Locate the cell with the specified text and output its [X, Y] center coordinate. 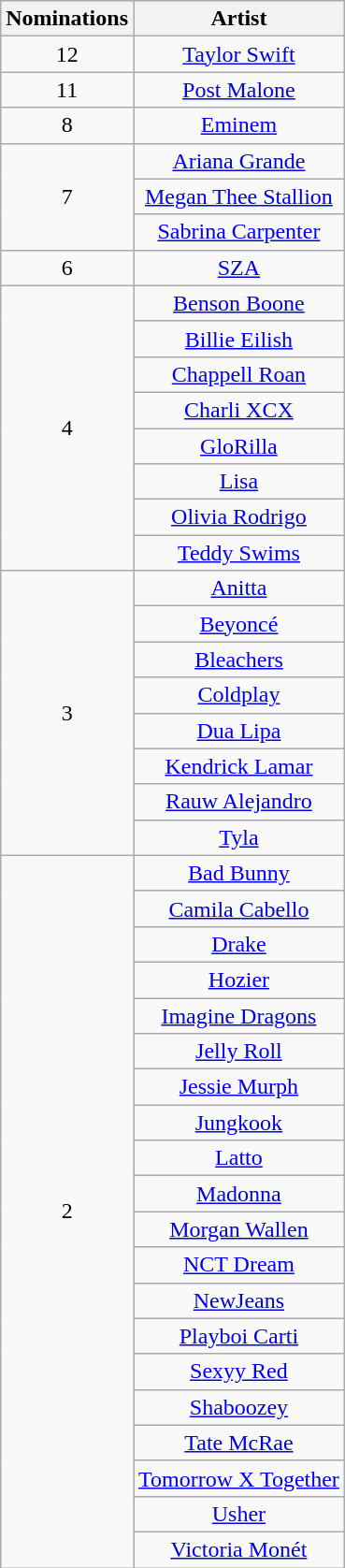
Charli XCX [238, 410]
Sabrina Carpenter [238, 232]
Lisa [238, 482]
Taylor Swift [238, 54]
Chappell Roan [238, 374]
GloRilla [238, 446]
Nominations [67, 19]
8 [67, 125]
Beyoncé [238, 624]
Victoria Monét [238, 1549]
Ariana Grande [238, 161]
Tomorrow X Together [238, 1478]
Jessie Murph [238, 1087]
Bad Bunny [238, 873]
Megan Thee Stallion [238, 196]
Dua Lipa [238, 731]
NewJeans [238, 1300]
Jelly Roll [238, 1052]
7 [67, 196]
Madonna [238, 1194]
Coldplay [238, 695]
Billie Eilish [238, 339]
4 [67, 428]
Drake [238, 944]
Imagine Dragons [238, 1015]
Morgan Wallen [238, 1229]
12 [67, 54]
6 [67, 268]
Olivia Rodrigo [238, 517]
3 [67, 713]
Playboi Carti [238, 1336]
11 [67, 90]
Sexyy Red [238, 1372]
Bleachers [238, 660]
Latto [238, 1158]
NCT Dream [238, 1265]
Shaboozey [238, 1407]
Hozier [238, 980]
Kendrick Lamar [238, 766]
Eminem [238, 125]
Post Malone [238, 90]
SZA [238, 268]
Jungkook [238, 1123]
Teddy Swims [238, 553]
Artist [238, 19]
Benson Boone [238, 303]
Camila Cabello [238, 908]
Tyla [238, 837]
Tate McRae [238, 1443]
Anitta [238, 588]
Rauw Alejandro [238, 802]
2 [67, 1211]
Usher [238, 1514]
